Return (x, y) of the center of cell containing provided text 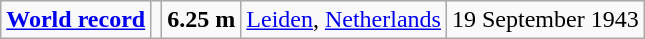
6.25 m (202, 20)
Leiden, Netherlands (344, 20)
World record (76, 20)
19 September 1943 (545, 20)
